Search for the cell housing the specified text and yield its [x, y] center coordinate. 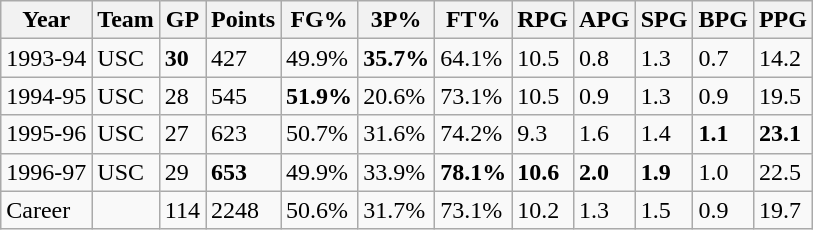
GP [182, 20]
50.7% [320, 134]
Year [46, 20]
29 [182, 172]
1.4 [664, 134]
1.5 [664, 210]
1.9 [664, 172]
31.6% [396, 134]
27 [182, 134]
1.6 [604, 134]
APG [604, 20]
31.7% [396, 210]
74.2% [474, 134]
50.6% [320, 210]
Points [244, 20]
1.1 [723, 134]
51.9% [320, 96]
1995-96 [46, 134]
28 [182, 96]
23.1 [782, 134]
64.1% [474, 58]
19.7 [782, 210]
0.8 [604, 58]
FG% [320, 20]
Team [126, 20]
BPG [723, 20]
SPG [664, 20]
2.0 [604, 172]
10.6 [543, 172]
RPG [543, 20]
2248 [244, 210]
35.7% [396, 58]
1.0 [723, 172]
20.6% [396, 96]
PPG [782, 20]
1994-95 [46, 96]
1996-97 [46, 172]
14.2 [782, 58]
427 [244, 58]
22.5 [782, 172]
Career [46, 210]
623 [244, 134]
545 [244, 96]
9.3 [543, 134]
3P% [396, 20]
19.5 [782, 96]
78.1% [474, 172]
653 [244, 172]
30 [182, 58]
FT% [474, 20]
0.7 [723, 58]
114 [182, 210]
33.9% [396, 172]
10.2 [543, 210]
1993-94 [46, 58]
